Locate the cell with the specified text and output its [X, Y] center coordinate. 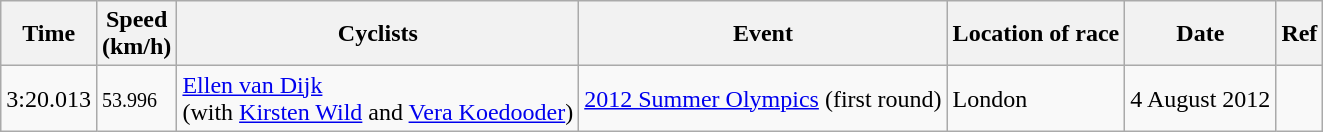
Cyclists [378, 34]
Event [763, 34]
3:20.013 [49, 98]
2012 Summer Olympics (first round) [763, 98]
London [1036, 98]
Ref [1300, 34]
4 August 2012 [1200, 98]
Speed(km/h) [136, 34]
Ellen van Dijk(with Kirsten Wild and Vera Koedooder) [378, 98]
Location of race [1036, 34]
Time [49, 34]
Date [1200, 34]
53.996 [136, 98]
